Output the [X, Y] coordinate of the center of the cell containing the given text.  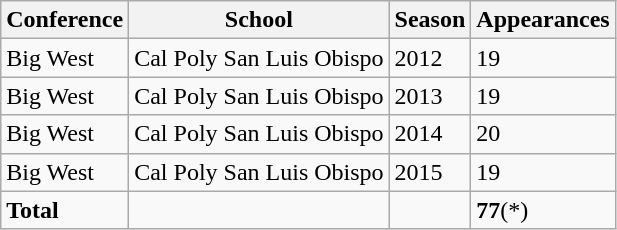
Total [65, 210]
School [259, 20]
2012 [430, 58]
20 [543, 134]
2015 [430, 172]
2013 [430, 96]
Season [430, 20]
77(*) [543, 210]
Appearances [543, 20]
2014 [430, 134]
Conference [65, 20]
